Return [X, Y] of the center of cell containing provided text 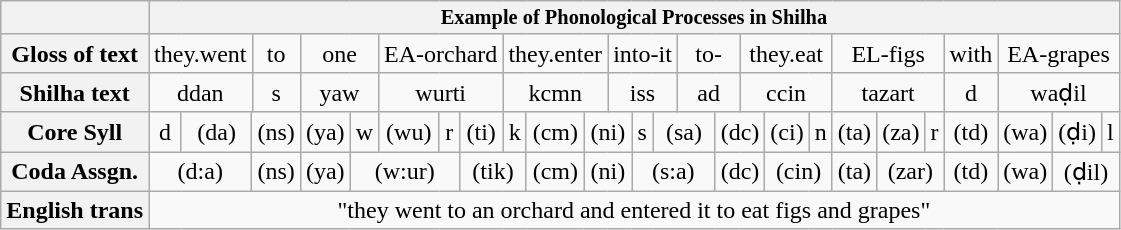
w [364, 132]
EL-figs [888, 53]
to- [708, 53]
iss [643, 92]
ddan [200, 92]
one [339, 53]
Gloss of text [75, 53]
they.eat [786, 53]
(w:ur) [404, 172]
"they went to an orchard and entered it to eat figs and grapes" [634, 210]
English trans [75, 210]
(da) [216, 132]
(za) [901, 132]
with [971, 53]
(ḍil) [1086, 172]
ccin [786, 92]
(ci) [787, 132]
n [820, 132]
Example of Phonological Processes in Shilha [634, 18]
(cin) [798, 172]
EA-grapes [1059, 53]
(sa) [684, 132]
ad [708, 92]
(d:a) [200, 172]
wurti [441, 92]
Coda Assgn. [75, 172]
they.enter [556, 53]
(ti) [480, 132]
EA-orchard [441, 53]
k [515, 132]
(tik) [492, 172]
(ḍi) [1078, 132]
tazart [888, 92]
(wu) [410, 132]
Shilha text [75, 92]
waḍil [1059, 92]
kcmn [556, 92]
(s:a) [674, 172]
yaw [339, 92]
(zar) [910, 172]
l [1111, 132]
Core Syll [75, 132]
they.went [200, 53]
into-it [643, 53]
to [276, 53]
